Extract the [x, y] coordinate from the center of the cell holding the provided text.  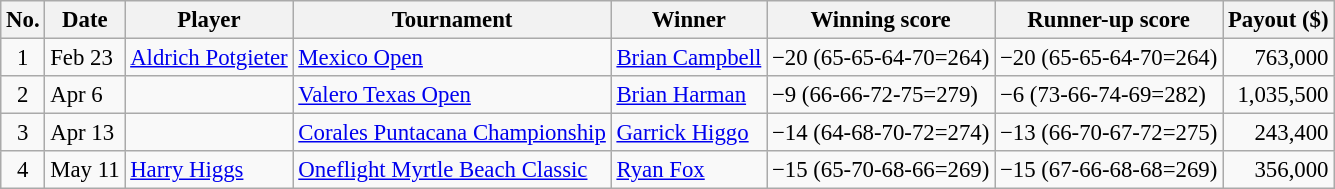
Date [85, 20]
2 [23, 95]
−6 (73-66-74-69=282) [1109, 95]
Corales Puntacana Championship [452, 133]
3 [23, 133]
Ryan Fox [688, 170]
Runner-up score [1109, 20]
Winning score [881, 20]
Harry Higgs [209, 170]
Player [209, 20]
Valero Texas Open [452, 95]
−14 (64-68-70-72=274) [881, 133]
Feb 23 [85, 58]
Apr 6 [85, 95]
−15 (65-70-68-66=269) [881, 170]
763,000 [1278, 58]
Payout ($) [1278, 20]
No. [23, 20]
−15 (67-66-68-68=269) [1109, 170]
Brian Campbell [688, 58]
Apr 13 [85, 133]
May 11 [85, 170]
356,000 [1278, 170]
Tournament [452, 20]
Mexico Open [452, 58]
1,035,500 [1278, 95]
243,400 [1278, 133]
1 [23, 58]
−13 (66-70-67-72=275) [1109, 133]
Brian Harman [688, 95]
4 [23, 170]
Winner [688, 20]
Garrick Higgo [688, 133]
−9 (66-66-72-75=279) [881, 95]
Aldrich Potgieter [209, 58]
Oneflight Myrtle Beach Classic [452, 170]
